Search for the cell housing the specified text and yield its (x, y) center coordinate. 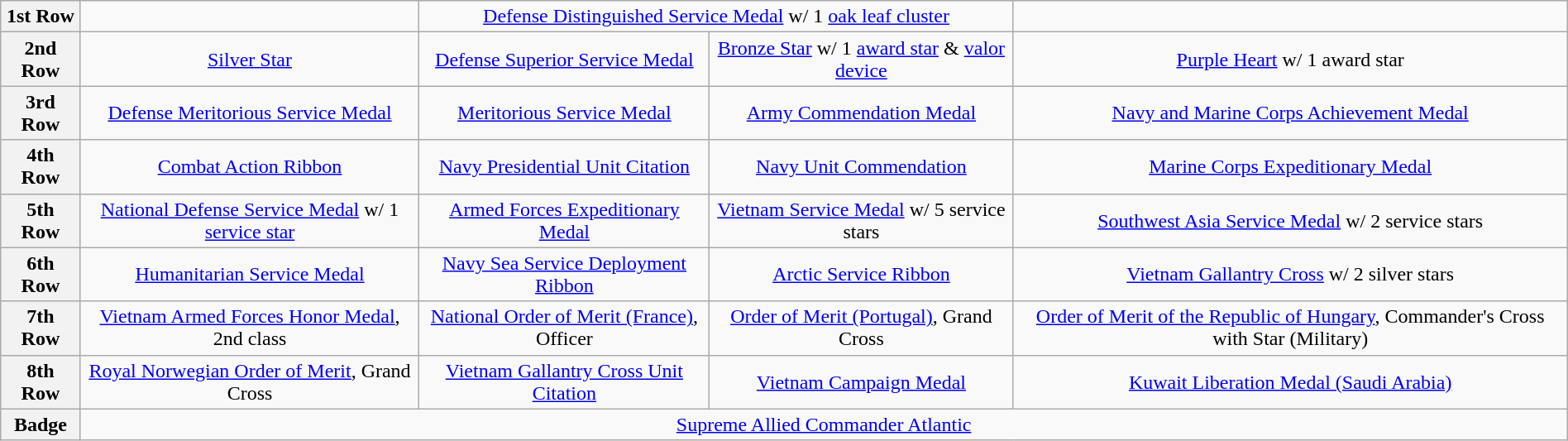
Supreme Allied Commander Atlantic (824, 424)
Bronze Star w/ 1 award star & valor device (862, 60)
Defense Meritorious Service Medal (250, 113)
National Order of Merit (France), Officer (564, 328)
Silver Star (250, 60)
Armed Forces Expeditionary Medal (564, 220)
Humanitarian Service Medal (250, 275)
Royal Norwegian Order of Merit, Grand Cross (250, 382)
Navy and Marine Corps Achievement Medal (1290, 113)
6th Row (41, 275)
Vietnam Service Medal w/ 5 service stars (862, 220)
Combat Action Ribbon (250, 167)
Vietnam Gallantry Cross w/ 2 silver stars (1290, 275)
5th Row (41, 220)
Vietnam Campaign Medal (862, 382)
Navy Presidential Unit Citation (564, 167)
Kuwait Liberation Medal (Saudi Arabia) (1290, 382)
3rd Row (41, 113)
Defense Superior Service Medal (564, 60)
1st Row (41, 17)
Vietnam Gallantry Cross Unit Citation (564, 382)
2nd Row (41, 60)
Army Commendation Medal (862, 113)
Marine Corps Expeditionary Medal (1290, 167)
Navy Unit Commendation (862, 167)
Meritorious Service Medal (564, 113)
Southwest Asia Service Medal w/ 2 service stars (1290, 220)
Defense Distinguished Service Medal w/ 1 oak leaf cluster (716, 17)
Badge (41, 424)
Navy Sea Service Deployment Ribbon (564, 275)
National Defense Service Medal w/ 1 service star (250, 220)
Arctic Service Ribbon (862, 275)
Purple Heart w/ 1 award star (1290, 60)
Order of Merit (Portugal), Grand Cross (862, 328)
8th Row (41, 382)
Vietnam Armed Forces Honor Medal, 2nd class (250, 328)
4th Row (41, 167)
Order of Merit of the Republic of Hungary, Commander's Cross with Star (Military) (1290, 328)
7th Row (41, 328)
